Pinpoint the cell where the given text exists, returning its (X, Y) midpoint coordinate. 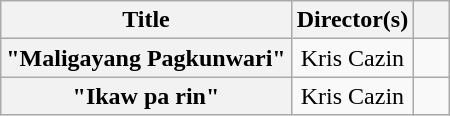
"Maligayang Pagkunwari" (146, 58)
Director(s) (352, 20)
Title (146, 20)
"Ikaw pa rin" (146, 96)
